For the text-containing cell, return its midpoint in (X, Y) coordinate format. 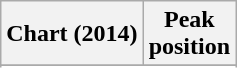
Peakposition (189, 34)
Chart (2014) (72, 34)
